Pinpoint the cell where the given text exists, returning its (x, y) midpoint coordinate. 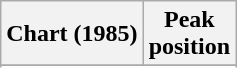
Peakposition (189, 34)
Chart (1985) (72, 34)
